Identify which cell holds the provided text, then report its (X, Y) central coordinate. 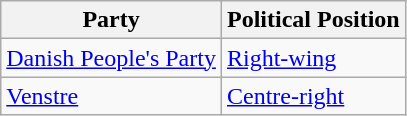
Centre-right (313, 96)
Danish People's Party (112, 58)
Political Position (313, 20)
Venstre (112, 96)
Party (112, 20)
Right-wing (313, 58)
